Extract the [X, Y] coordinate from the center of the cell holding the provided text.  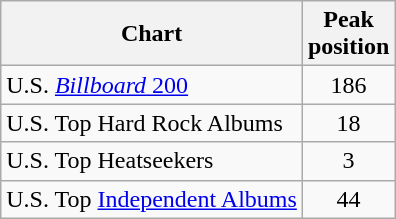
18 [348, 123]
U.S. Billboard 200 [152, 85]
186 [348, 85]
Peakposition [348, 34]
U.S. Top Heatseekers [152, 161]
U.S. Top Hard Rock Albums [152, 123]
Chart [152, 34]
U.S. Top Independent Albums [152, 199]
3 [348, 161]
44 [348, 199]
